Find where the given text appears and provide that cell's center as (x, y) coordinate. 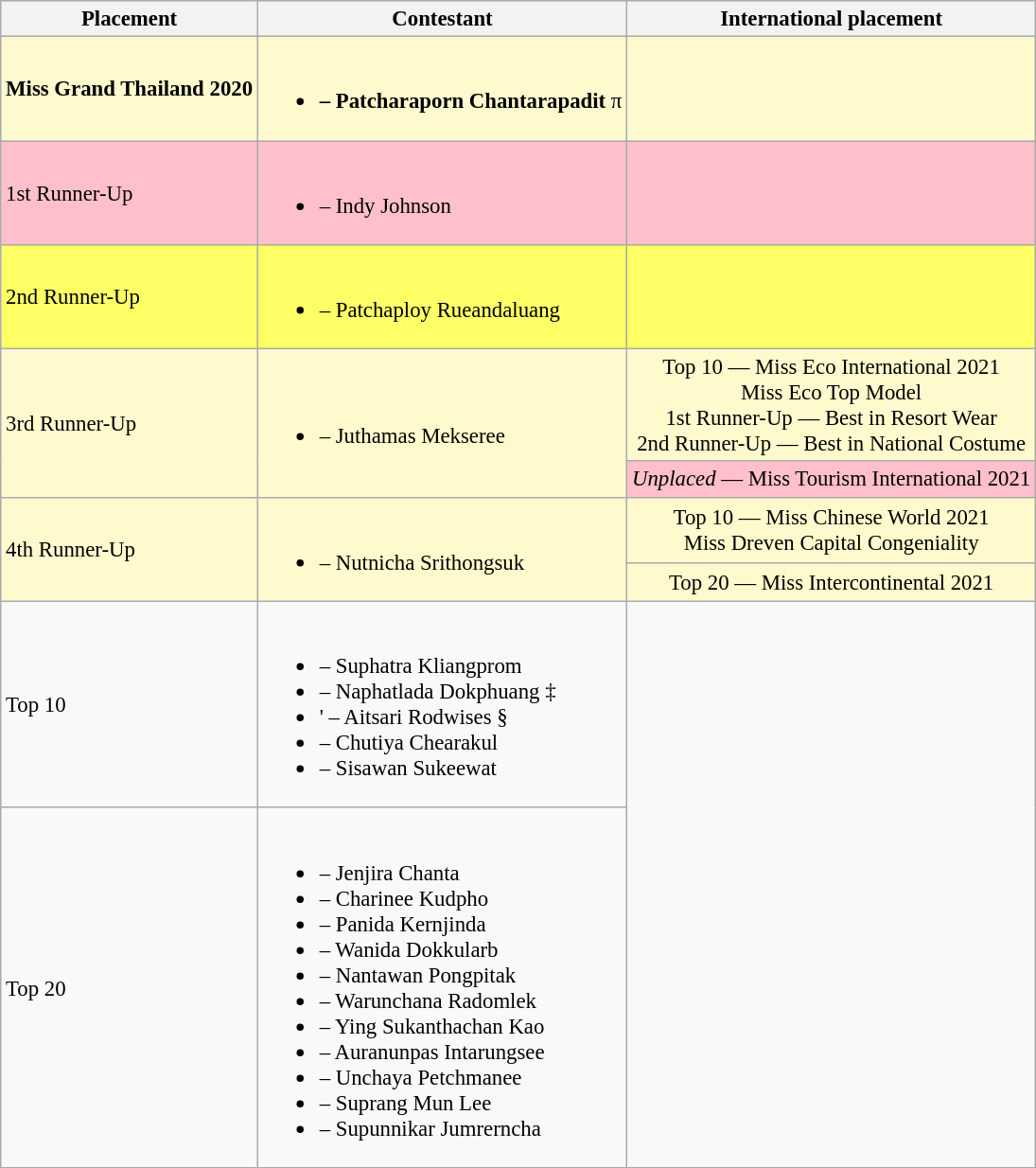
4th Runner-Up (130, 549)
Contestant (442, 19)
International placement (832, 19)
Placement (130, 19)
3rd Runner-Up (130, 423)
– Suphatra Kliangprom – Naphatlada Dokphuang ‡' – Aitsari Rodwises § – Chutiya Chearakul – Sisawan Sukeewat (442, 704)
2nd Runner-Up (130, 297)
Top 20 (130, 988)
Top 10 — Miss Eco International 2021Miss Eco Top Model1st Runner-Up — Best in Resort Wear2nd Runner-Up — Best in National Costume (832, 405)
– Patcharaporn Chantarapadit π (442, 89)
Miss Grand Thailand 2020 (130, 89)
1st Runner-Up (130, 193)
Unplaced — Miss Tourism International 2021 (832, 480)
– Indy Johnson (442, 193)
– Juthamas Mekseree (442, 423)
Top 10 — Miss Chinese World 2021Miss Dreven Capital Congeniality (832, 530)
– Nutnicha Srithongsuk (442, 549)
Top 20 — Miss Intercontinental 2021 (832, 583)
– Patchaploy Rueandaluang (442, 297)
Top 10 (130, 704)
